Extract the [x, y] coordinate from the center of the cell holding the provided text.  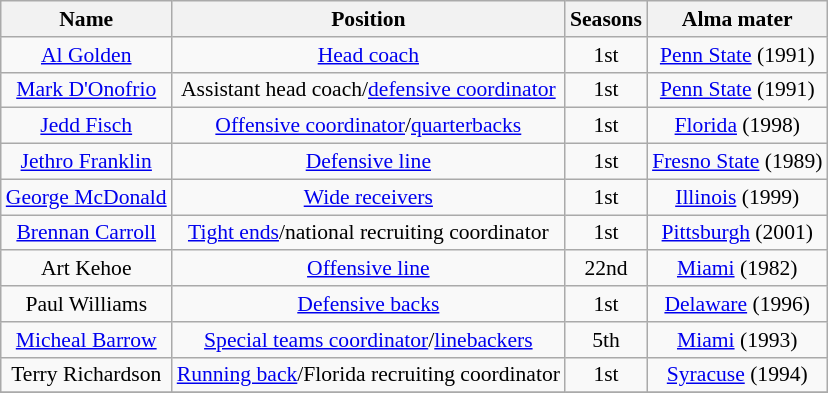
Delaware (1996) [737, 304]
Terry Richardson [86, 375]
5th [606, 340]
Alma mater [737, 19]
Mark D'Onofrio [86, 90]
George McDonald [86, 197]
Defensive line [368, 162]
Al Golden [86, 55]
Paul Williams [86, 304]
Miami (1993) [737, 340]
Miami (1982) [737, 269]
Tight ends/national recruiting coordinator [368, 233]
Jedd Fisch [86, 126]
Pittsburgh (2001) [737, 233]
Position [368, 19]
Syracuse (1994) [737, 375]
Florida (1998) [737, 126]
Offensive coordinator/quarterbacks [368, 126]
Offensive line [368, 269]
Running back/Florida recruiting coordinator [368, 375]
22nd [606, 269]
Wide receivers [368, 197]
Jethro Franklin [86, 162]
Assistant head coach/defensive coordinator [368, 90]
Name [86, 19]
Head coach [368, 55]
Seasons [606, 19]
Special teams coordinator/linebackers [368, 340]
Brennan Carroll [86, 233]
Defensive backs [368, 304]
Illinois (1999) [737, 197]
Fresno State (1989) [737, 162]
Micheal Barrow [86, 340]
Art Kehoe [86, 269]
